For the text-containing cell, return its midpoint in [X, Y] coordinate format. 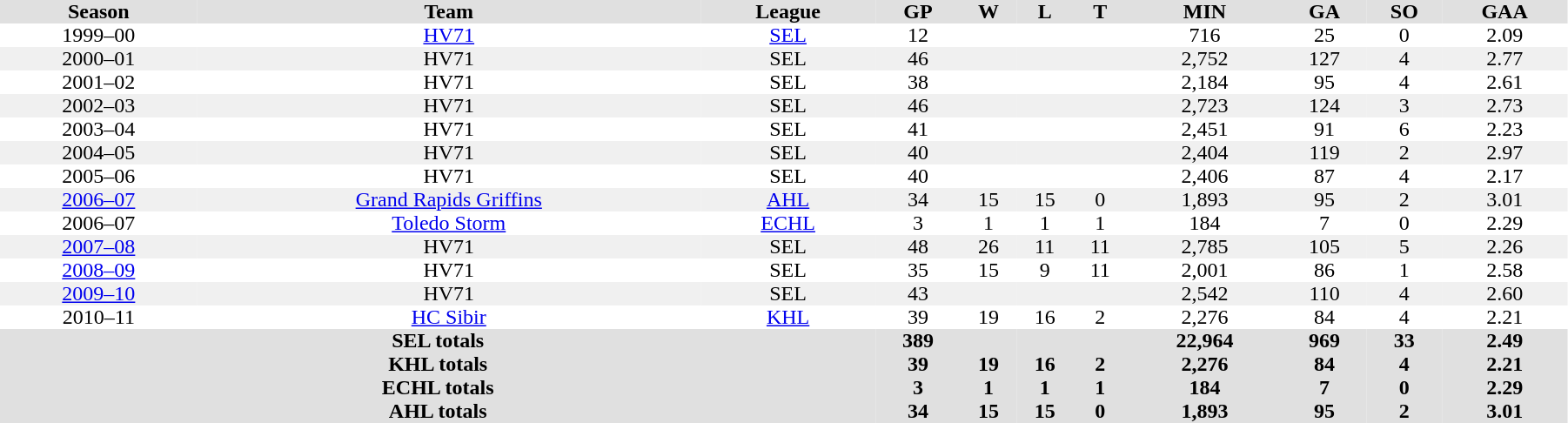
Toledo Storm [449, 223]
ECHL [788, 223]
HC Sibir [449, 317]
League [788, 12]
35 [917, 270]
26 [988, 247]
2.60 [1504, 294]
2.73 [1504, 106]
389 [917, 341]
2,752 [1204, 59]
Team [449, 12]
6 [1404, 129]
GP [917, 12]
2001–02 [99, 82]
2,723 [1204, 106]
91 [1324, 129]
2.77 [1504, 59]
22,964 [1204, 341]
9 [1044, 270]
L [1044, 12]
2010–11 [99, 317]
87 [1324, 176]
12 [917, 35]
AHL [788, 200]
86 [1324, 270]
110 [1324, 294]
AHL totals [438, 411]
2,451 [1204, 129]
38 [917, 82]
2007–08 [99, 247]
KHL totals [438, 364]
2000–01 [99, 59]
MIN [1204, 12]
2,785 [1204, 247]
2,542 [1204, 294]
GAA [1504, 12]
43 [917, 294]
1999–00 [99, 35]
2.61 [1504, 82]
2,184 [1204, 82]
124 [1324, 106]
2005–06 [99, 176]
2008–09 [99, 270]
2.23 [1504, 129]
2.49 [1504, 341]
2,404 [1204, 153]
ECHL totals [438, 388]
25 [1324, 35]
48 [917, 247]
T [1100, 12]
969 [1324, 341]
Grand Rapids Griffins [449, 200]
2.58 [1504, 270]
2002–03 [99, 106]
33 [1404, 341]
105 [1324, 247]
2009–10 [99, 294]
SEL totals [438, 341]
41 [917, 129]
2.26 [1504, 247]
2003–04 [99, 129]
2.09 [1504, 35]
KHL [788, 317]
W [988, 12]
2004–05 [99, 153]
SO [1404, 12]
2,001 [1204, 270]
Season [99, 12]
2.17 [1504, 176]
2,406 [1204, 176]
GA [1324, 12]
5 [1404, 247]
127 [1324, 59]
119 [1324, 153]
2.97 [1504, 153]
716 [1204, 35]
